Pinpoint the cell where the given text exists, returning its (x, y) midpoint coordinate. 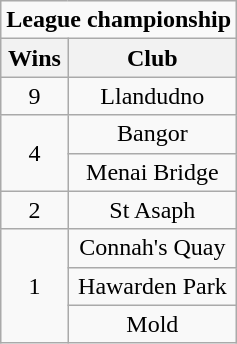
Wins (34, 58)
Hawarden Park (152, 286)
Bangor (152, 134)
4 (34, 153)
Connah's Quay (152, 248)
Mold (152, 324)
1 (34, 286)
Llandudno (152, 96)
Menai Bridge (152, 172)
Club (152, 58)
2 (34, 210)
League championship (119, 20)
9 (34, 96)
St Asaph (152, 210)
